Extract the [x, y] coordinate from the center of the cell holding the provided text.  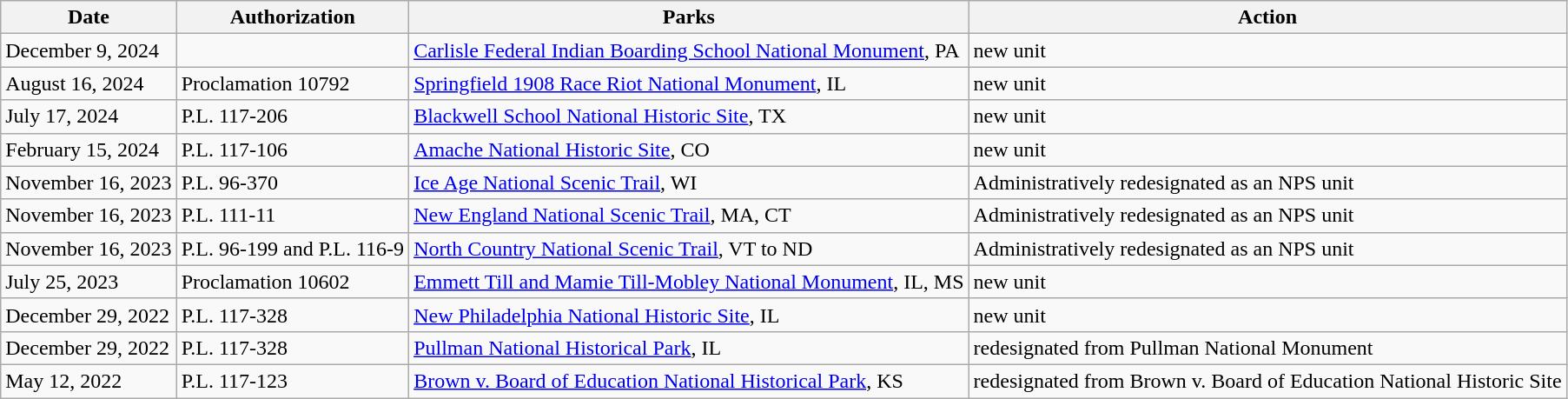
Emmett Till and Mamie Till-Mobley National Monument, IL, MS [689, 282]
Proclamation 10602 [293, 282]
February 15, 2024 [89, 150]
P.L. 117-206 [293, 116]
P.L. 96-199 and P.L. 116-9 [293, 249]
Pullman National Historical Park, IL [689, 348]
Date [89, 17]
Ice Age National Scenic Trail, WI [689, 183]
July 17, 2024 [89, 116]
May 12, 2022 [89, 381]
P.L. 117-123 [293, 381]
Amache National Historic Site, CO [689, 150]
redesignated from Pullman National Monument [1267, 348]
P.L. 96-370 [293, 183]
Carlisle Federal Indian Boarding School National Monument, PA [689, 50]
Proclamation 10792 [293, 83]
August 16, 2024 [89, 83]
New Philadelphia National Historic Site, IL [689, 315]
New England National Scenic Trail, MA, CT [689, 216]
Parks [689, 17]
December 9, 2024 [89, 50]
redesignated from Brown v. Board of Education National Historic Site [1267, 381]
P.L. 117-106 [293, 150]
P.L. 111-11 [293, 216]
North Country National Scenic Trail, VT to ND [689, 249]
July 25, 2023 [89, 282]
Blackwell School National Historic Site, TX [689, 116]
Authorization [293, 17]
Action [1267, 17]
Brown v. Board of Education National Historical Park, KS [689, 381]
Springfield 1908 Race Riot National Monument, IL [689, 83]
